Locate the cell with the specified text and output its [x, y] center coordinate. 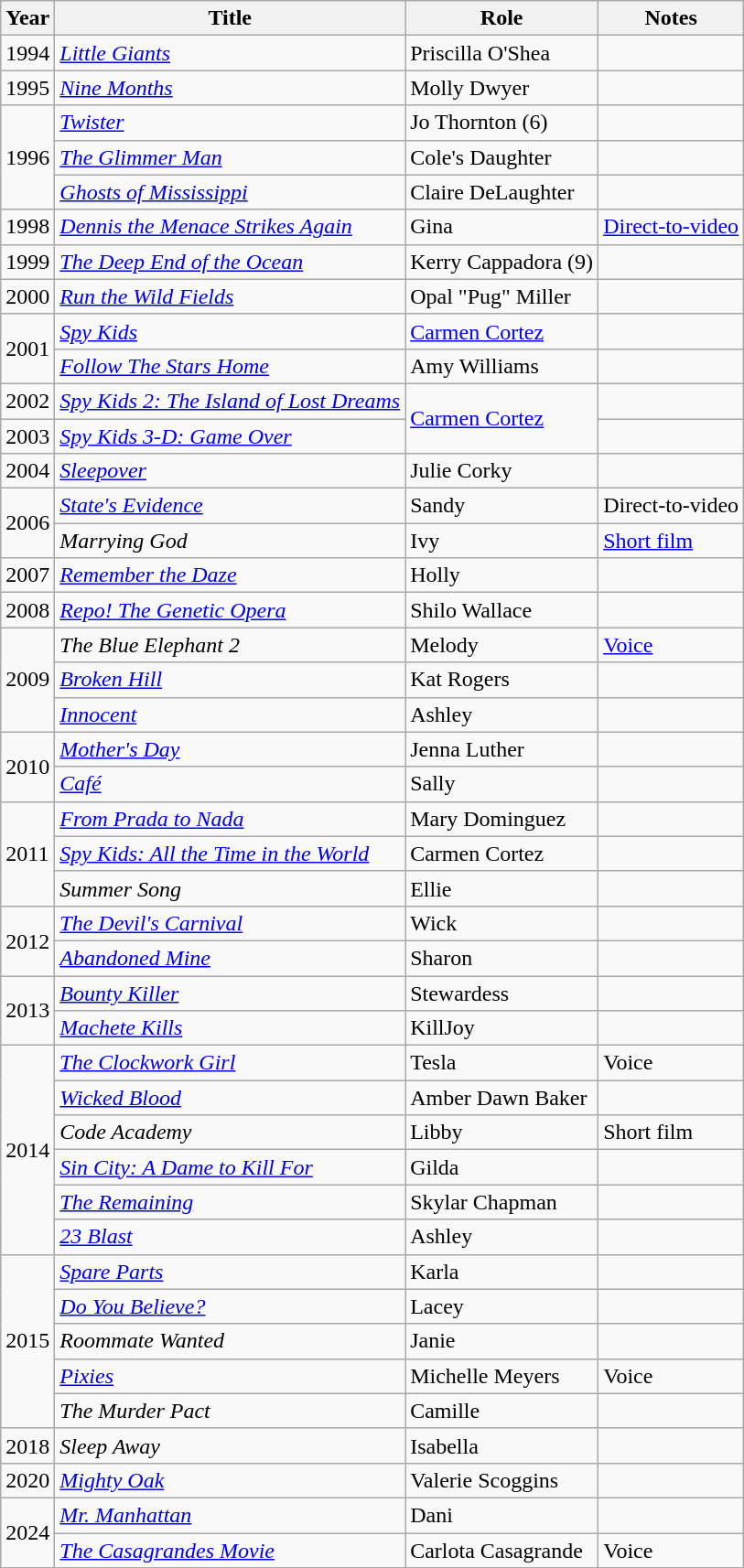
Sharon [501, 958]
Amy Williams [501, 366]
2012 [27, 940]
Gina [501, 227]
Spare Parts [231, 1272]
Run the Wild Fields [231, 296]
From Prada to Nada [231, 819]
Sandy [501, 506]
Remember the Daze [231, 575]
1999 [27, 262]
Mother's Day [231, 749]
Melody [501, 645]
Mighty Oak [231, 1480]
Sleepover [231, 471]
Nine Months [231, 88]
2018 [27, 1445]
Café [231, 784]
2024 [27, 1532]
Lacey [501, 1306]
Dani [501, 1515]
State's Evidence [231, 506]
Spy Kids [231, 331]
23 Blast [231, 1237]
Ivy [501, 541]
2015 [27, 1341]
2001 [27, 349]
The Glimmer Man [231, 157]
KillJoy [501, 1028]
Year [27, 18]
Cole's Daughter [501, 157]
1995 [27, 88]
Title [231, 18]
Abandoned Mine [231, 958]
2014 [27, 1150]
Sleep Away [231, 1445]
Jenna Luther [501, 749]
Ghosts of Mississippi [231, 192]
Summer Song [231, 888]
2003 [27, 436]
Twister [231, 123]
Notes [672, 18]
Broken Hill [231, 680]
2011 [27, 854]
Julie Corky [501, 471]
The Deep End of the Ocean [231, 262]
Amber Dawn Baker [501, 1098]
1996 [27, 157]
Valerie Scoggins [501, 1480]
Repo! The Genetic Opera [231, 610]
Stewardess [501, 993]
Roommate Wanted [231, 1341]
2020 [27, 1480]
Skylar Chapman [501, 1202]
Pixies [231, 1376]
Mary Dominguez [501, 819]
Molly Dwyer [501, 88]
2010 [27, 767]
2009 [27, 680]
Role [501, 18]
Sin City: A Dame to Kill For [231, 1167]
2008 [27, 610]
Machete Kills [231, 1028]
The Murder Pact [231, 1411]
The Remaining [231, 1202]
Carlota Casagrande [501, 1551]
The Clockwork Girl [231, 1063]
Do You Believe? [231, 1306]
Bounty Killer [231, 993]
Marrying God [231, 541]
Little Giants [231, 53]
The Casagrandes Movie [231, 1551]
Janie [501, 1341]
2006 [27, 523]
Jo Thornton (6) [501, 123]
The Blue Elephant 2 [231, 645]
Isabella [501, 1445]
Dennis the Menace Strikes Again [231, 227]
Code Academy [231, 1133]
Innocent [231, 714]
Claire DeLaughter [501, 192]
2007 [27, 575]
Spy Kids 3-D: Game Over [231, 436]
Libby [501, 1133]
The Devil's Carnival [231, 923]
Wick [501, 923]
Opal "Pug" Miller [501, 296]
2004 [27, 471]
Camille [501, 1411]
Wicked Blood [231, 1098]
Follow The Stars Home [231, 366]
1994 [27, 53]
Kat Rogers [501, 680]
Shilo Wallace [501, 610]
Kerry Cappadora (9) [501, 262]
Spy Kids 2: The Island of Lost Dreams [231, 401]
Sally [501, 784]
2013 [27, 1010]
2000 [27, 296]
Gilda [501, 1167]
Ellie [501, 888]
Tesla [501, 1063]
Mr. Manhattan [231, 1515]
Priscilla O'Shea [501, 53]
Karla [501, 1272]
Michelle Meyers [501, 1376]
2002 [27, 401]
Holly [501, 575]
Spy Kids: All the Time in the World [231, 854]
1998 [27, 227]
